Extract the [X, Y] coordinate from the center of the cell holding the provided text.  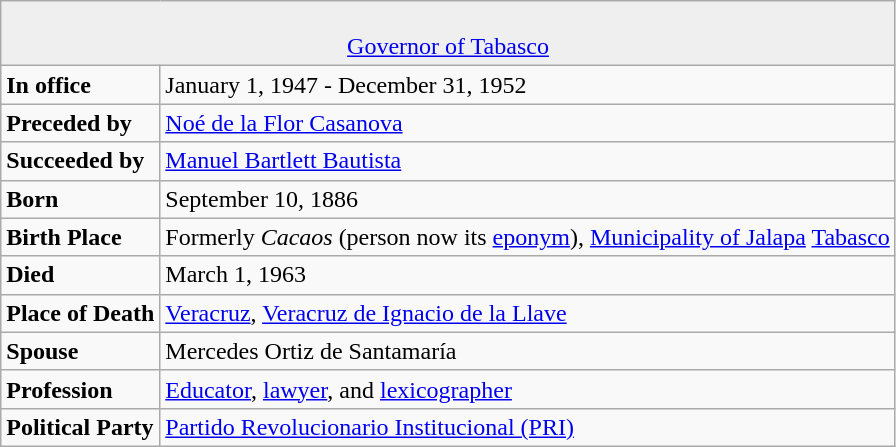
Spouse [80, 351]
Born [80, 199]
Succeeded by [80, 161]
Place of Death [80, 313]
Veracruz, Veracruz de Ignacio de la Llave [528, 313]
Partido Revolucionario Institucional (PRI) [528, 427]
Governor of Tabasco [448, 34]
March 1, 1963 [528, 275]
Manuel Bartlett Bautista [528, 161]
Noé de la Flor Casanova [528, 123]
Birth Place [80, 237]
Preceded by [80, 123]
Mercedes Ortiz de Santamaría [528, 351]
Political Party [80, 427]
January 1, 1947 - December 31, 1952 [528, 85]
In office [80, 85]
Profession [80, 389]
September 10, 1886 [528, 199]
Died [80, 275]
Educator, lawyer, and lexicographer [528, 389]
Formerly Cacaos (person now its eponym), Municipality of Jalapa Tabasco [528, 237]
